Output the (x, y) coordinate of the center of the cell containing the given text.  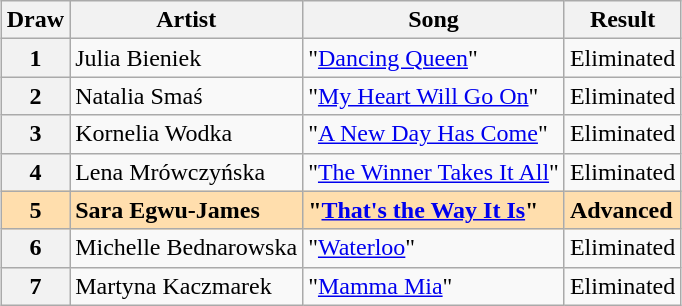
Kornelia Wodka (186, 134)
Result (622, 20)
7 (35, 286)
"A New Day Has Come" (434, 134)
Artist (186, 20)
Michelle Bednarowska (186, 248)
"Dancing Queen" (434, 58)
2 (35, 96)
1 (35, 58)
4 (35, 172)
"Mamma Mia" (434, 286)
"That's the Way It Is" (434, 210)
Draw (35, 20)
Martyna Kaczmarek (186, 286)
Advanced (622, 210)
5 (35, 210)
6 (35, 248)
Sara Egwu-James (186, 210)
3 (35, 134)
Lena Mrówczyńska (186, 172)
Song (434, 20)
Natalia Smaś (186, 96)
"The Winner Takes It All" (434, 172)
"My Heart Will Go On" (434, 96)
Julia Bieniek (186, 58)
"Waterloo" (434, 248)
